Scan for the cell matching the given text and deliver its (x, y) coordinate at center. 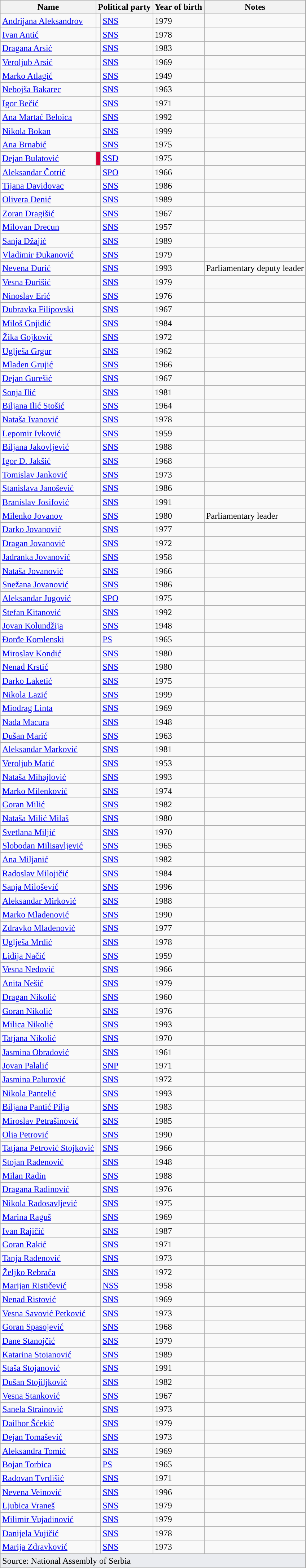
Aleksandar Čotrić (48, 172)
Ninoslav Erić (48, 296)
Olja Petrović (48, 1135)
Milovan Drecun (48, 227)
Miodrag Linta (48, 708)
Uglješa Mrdić (48, 942)
Marina Raguš (48, 1217)
Ljubica Vraneš (48, 1506)
Snežana Jovanović (48, 584)
Nataša Ivanović (48, 420)
1985 (178, 1121)
Goran Nikolić (48, 1011)
Ana Brnabić (48, 144)
Jovan Kolundžija (48, 626)
Aleksandar Jugović (48, 598)
Svetlana Miljić (48, 832)
1974 (178, 791)
Marko Mladenović (48, 915)
Dragana Radinović (48, 1189)
Political party (124, 7)
Year of birth (178, 7)
Ivan Antić (48, 35)
Nenad Ristović (48, 1300)
Željko Rebrača (48, 1272)
Lepomir Ivković (48, 433)
Goran Milić (48, 804)
Miroslav Kondić (48, 653)
Miloš Gnjidić (48, 323)
Jovan Palalić (48, 1066)
Staša Stojanović (48, 1368)
Dragan Nikolić (48, 997)
Marko Milenković (48, 791)
Darko Jovanović (48, 530)
Sanja Džajić (48, 241)
Lidija Načić (48, 956)
Bojan Torbica (48, 1464)
Igor D. Jakšić (48, 461)
Sonja Ilić (48, 392)
Sanja Milošević (48, 887)
Nevena Đurić (48, 268)
Ivan Rajičić (48, 1231)
Dailbor Šćekić (48, 1423)
Branislav Josifović (48, 502)
Zoran Dragišić (48, 213)
Stefan Kitanović (48, 612)
Biljana Pantić Pilja (48, 1107)
Nataša Jovanović (48, 571)
Žika Gojković (48, 337)
Jasmina Obradović (48, 1052)
1964 (178, 406)
1961 (178, 1052)
Stojan Radenović (48, 1162)
Vesna Stanković (48, 1396)
Nikola Radosavljević (48, 1203)
Vesna Đurišić (48, 282)
Igor Bečić (48, 103)
Dejan Bulatović (48, 158)
Danijela Vujičić (48, 1533)
Darko Laketić (48, 681)
Vladimir Đukanović (48, 255)
Aleksandra Tomić (48, 1451)
Milenko Jovanov (48, 516)
1960 (178, 997)
Radovan Tvrdišić (48, 1478)
Aleksandar Marković (48, 750)
Parliamentary leader (255, 516)
Dubravka Filipovski (48, 310)
Stanislava Janošević (48, 488)
Nikola Bokan (48, 131)
Dušan Marić (48, 736)
Nikola Pantelić (48, 1093)
Nataša Milić Milaš (48, 818)
Nikola Lazić (48, 695)
Marko Atlagić (48, 76)
SSD (127, 158)
Andrijana Aleksandrov (48, 21)
Biljana Jakovljević (48, 447)
Veroljub Matić (48, 763)
Anita Nešić (48, 983)
1953 (178, 763)
Ana Miljanić (48, 860)
Dragan Jovanović (48, 543)
Dušan Stojiljković (48, 1382)
Parliamentary deputy leader (255, 268)
Nataša Mihajlović (48, 777)
Tatjana Nikolić (48, 1038)
Milica Nikolić (48, 1024)
1957 (178, 227)
Radoslav Milojičić (48, 873)
Jadranka Jovanović (48, 557)
Dane Stanojčić (48, 1341)
SNP (127, 1066)
Uglješa Grgur (48, 351)
Source: National Assembly of Serbia (153, 1561)
Katarina Stojanović (48, 1355)
Aleksandar Mirković (48, 901)
Slobodan Milisavljević (48, 846)
Nada Macura (48, 722)
NSS (127, 1286)
Ana Martać Beloica (48, 117)
Dragana Arsić (48, 48)
Milan Radin (48, 1176)
Mladen Grujić (48, 364)
Dejan Tomašević (48, 1437)
Tomislav Janković (48, 475)
Vesna Savović Petković (48, 1313)
Tatjana Petrović Stojković (48, 1148)
Tanja Rađenović (48, 1258)
Olivera Denić (48, 200)
Marija Zdravković (48, 1547)
Zdravko Mladenović (48, 928)
Jasmina Palurović (48, 1080)
Milimir Vujadinović (48, 1520)
Nevena Veinović (48, 1492)
Sanela Strainović (48, 1409)
Veroljub Arsić (48, 62)
1987 (178, 1231)
Đorđe Komlenski (48, 640)
Dejan Gurešić (48, 378)
Tijana Davidovac (48, 186)
Nebojša Bakarec (48, 90)
Goran Rakić (48, 1244)
Vesna Nedović (48, 969)
Name (48, 7)
1962 (178, 351)
Marijan Rističević (48, 1286)
Goran Spasojević (48, 1327)
Miroslav Petrašinović (48, 1121)
1949 (178, 76)
Notes (255, 7)
Nenad Krstić (48, 667)
Biljana Ilić Stošić (48, 406)
